Output the (x, y) coordinate of the center of the cell containing the given text.  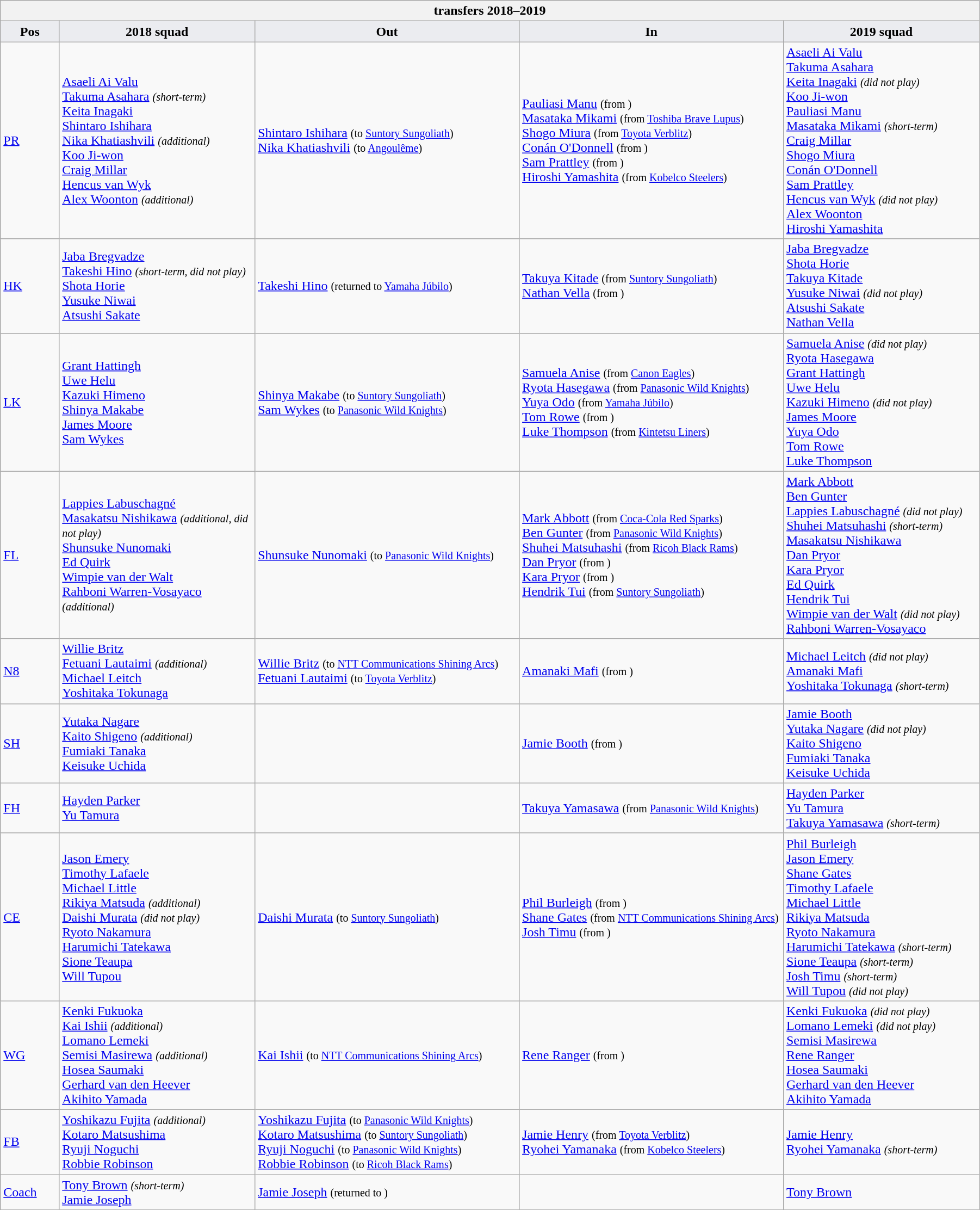
Kai Ishii (to NTT Communications Shining Arcs) (387, 1055)
Shintaro Ishihara (to Suntory Sungoliath) Nika Khatiashvili (to Angoulême) (387, 140)
transfers 2018–2019 (490, 11)
Hayden ParkerYu TamuraTakuya Yamasawa (short-term) (881, 808)
Jaba BregvadzeTakeshi Hino (short-term, did not play)Shota HorieYusuke NiwaiAtsushi Sakate (157, 286)
Coach (30, 1192)
Amanaki Mafi (from ) (652, 671)
Grant HattinghUwe HeluKazuki HimenoShinya MakabeJames MooreSam Wykes (157, 402)
FH (30, 808)
Takeshi Hino (returned to Yamaha Júbilo) (387, 286)
Takuya Yamasawa (from Panasonic Wild Knights) (652, 808)
2018 squad (157, 32)
Willie Britz (to NTT Communications Shining Arcs) Fetuani Lautaimi (to Toyota Verblitz) (387, 671)
CE (30, 917)
LK (30, 402)
Jaba BregvadzeShota HorieTakuya KitadeYusuke Niwai (did not play)Atsushi SakateNathan Vella (881, 286)
Out (387, 32)
Jamie Booth (from ) (652, 743)
Phil Burleigh (from ) Shane Gates (from NTT Communications Shining Arcs) Josh Timu (from ) (652, 917)
Jamie HenryRyohei Yamanaka (short-term) (881, 1141)
FL (30, 555)
Jamie BoothYutaka Nagare (did not play)Kaito ShigenoFumiaki TanakaKeisuke Uchida (881, 743)
Yutaka NagareKaito Shigeno (additional)Fumiaki TanakaKeisuke Uchida (157, 743)
In (652, 32)
Lappies LabuschagnéMasakatsu Nishikawa (additional, did not play)Shunsuke NunomakiEd QuirkWimpie van der WaltRahboni Warren-Vosayaco (additional) (157, 555)
Shunsuke Nunomaki (to Panasonic Wild Knights) (387, 555)
Rene Ranger (from ) (652, 1055)
SH (30, 743)
Tony Brown (881, 1192)
Michael Leitch (did not play)Amanaki MafiYoshitaka Tokunaga (short-term) (881, 671)
FB (30, 1141)
2019 squad (881, 32)
Jamie Henry (from Toyota Verblitz) Ryohei Yamanaka (from Kobelco Steelers) (652, 1141)
PR (30, 140)
Hayden ParkerYu Tamura (157, 808)
Pos (30, 32)
HK (30, 286)
Willie BritzFetuani Lautaimi (additional)Michael LeitchYoshitaka Tokunaga (157, 671)
WG (30, 1055)
Shinya Makabe (to Suntory Sungoliath) Sam Wykes (to Panasonic Wild Knights) (387, 402)
Kenki Fukuoka (did not play)Lomano Lemeki (did not play)Semisi MasirewaRene RangerHosea SaumakiGerhard van den HeeverAkihito Yamada (881, 1055)
Tony Brown (short-term)Jamie Joseph (157, 1192)
Yoshikazu Fujita (additional)Kotaro MatsushimaRyuji NoguchiRobbie Robinson (157, 1141)
Jason EmeryTimothy LafaeleMichael LittleRikiya Matsuda (additional)Daishi Murata (did not play)Ryoto NakamuraHarumichi TatekawaSione TeaupaWill Tupou (157, 917)
Kenki FukuokaKai Ishii (additional)Lomano LemekiSemisi Masirewa (additional)Hosea SaumakiGerhard van den HeeverAkihito Yamada (157, 1055)
N8 (30, 671)
Samuela Anise (did not play)Ryota HasegawaGrant HattinghUwe HeluKazuki Himeno (did not play)James MooreYuya OdoTom RoweLuke Thompson (881, 402)
Jamie Joseph (returned to ) (387, 1192)
Takuya Kitade (from Suntory Sungoliath) Nathan Vella (from ) (652, 286)
Daishi Murata (to Suntory Sungoliath) (387, 917)
